Capture the cell that displays the provided text and extract its [x, y] central coordinate. 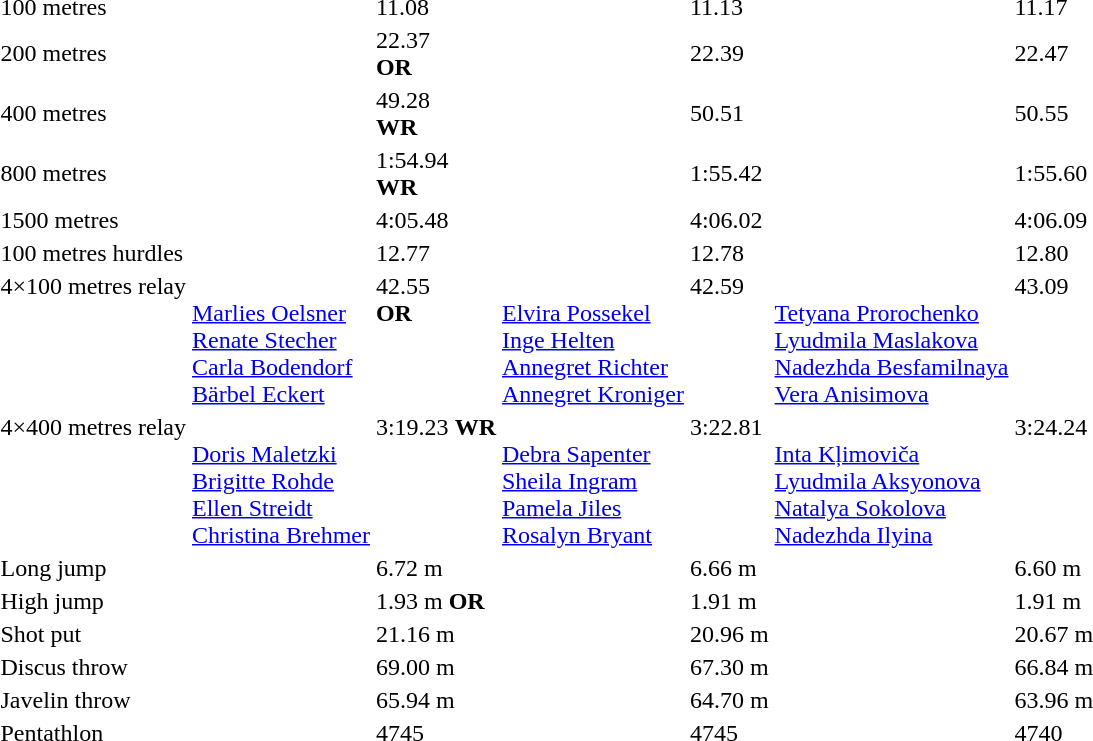
3:19.23 WR [436, 481]
50.51 [729, 114]
64.70 m [729, 700]
1.91 m [729, 601]
4:06.02 [729, 220]
6.66 m [729, 568]
22.39 [729, 54]
1:54.94 WR [436, 174]
12.78 [729, 253]
Debra SapenterSheila IngramPamela JilesRosalyn Bryant [592, 481]
Inta KļimovičaLyudmila AksyonovaNatalya SokolovaNadezhda Ilyina [892, 481]
12.77 [436, 253]
67.30 m [729, 667]
65.94 m [436, 700]
3:22.81 [729, 481]
49.28 WR [436, 114]
Tetyana ProrochenkoLyudmila MaslakovaNadezhda BesfamilnayaVera Anisimova [892, 340]
1:55.42 [729, 174]
21.16 m [436, 634]
20.96 m [729, 634]
Doris MaletzkiBrigitte RohdeEllen StreidtChristina Brehmer [280, 481]
Marlies OelsnerRenate StecherCarla BodendorfBärbel Eckert [280, 340]
69.00 m [436, 667]
Elvira PossekelInge HeltenAnnegret RichterAnnegret Kroniger [592, 340]
4:05.48 [436, 220]
6.72 m [436, 568]
42.59 [729, 340]
22.37 OR [436, 54]
42.55 OR [436, 340]
1.93 m OR [436, 601]
